Determine the (X, Y) coordinate at the center of the cell enclosing the given text.  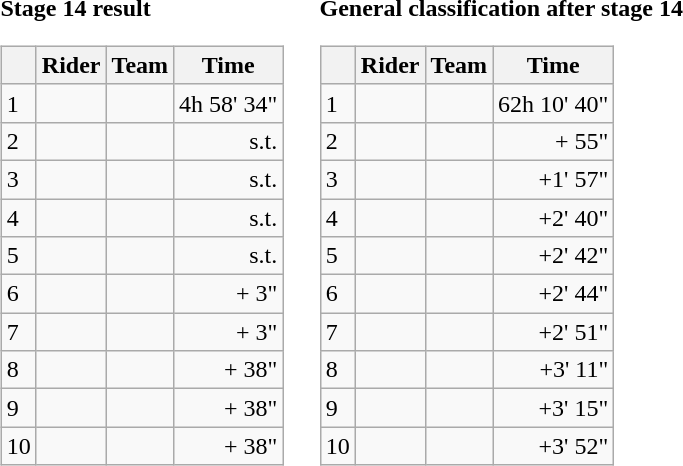
+2' 40" (554, 217)
62h 10' 40" (554, 103)
+3' 11" (554, 370)
4h 58' 34" (228, 103)
+1' 57" (554, 179)
+ 55" (554, 141)
+2' 44" (554, 294)
+2' 42" (554, 256)
+3' 15" (554, 408)
+2' 51" (554, 332)
+3' 52" (554, 446)
